Locate the cell with the specified text and output its [x, y] center coordinate. 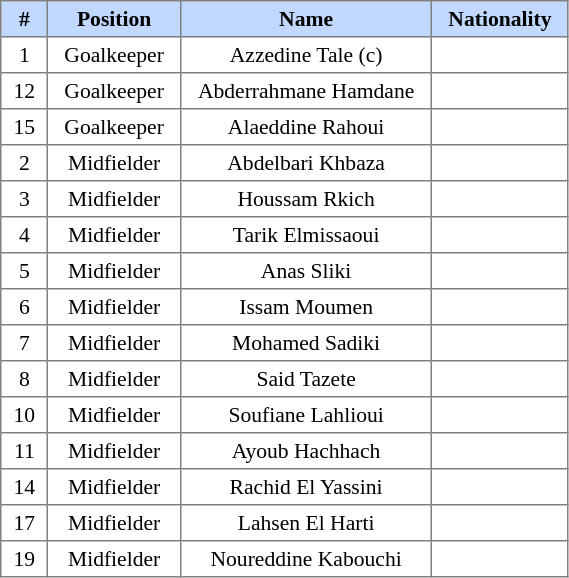
Lahsen El Harti [306, 523]
Name [306, 19]
3 [24, 199]
11 [24, 451]
Position [114, 19]
Houssam Rkich [306, 199]
Alaeddine Rahoui [306, 127]
Said Tazete [306, 379]
Abderrahmane Hamdane [306, 91]
Nationality [500, 19]
10 [24, 415]
2 [24, 163]
Issam Moumen [306, 307]
15 [24, 127]
Rachid El Yassini [306, 487]
4 [24, 235]
19 [24, 559]
Soufiane Lahlioui [306, 415]
7 [24, 343]
Abdelbari Khbaza [306, 163]
1 [24, 55]
8 [24, 379]
# [24, 19]
17 [24, 523]
Anas Sliki [306, 271]
Tarik Elmissaoui [306, 235]
14 [24, 487]
6 [24, 307]
Azzedine Tale (c) [306, 55]
5 [24, 271]
12 [24, 91]
Mohamed Sadiki [306, 343]
Ayoub Hachhach [306, 451]
Noureddine Kabouchi [306, 559]
